Detect which cell encompasses the target text, then output its [x, y] center coordinate. 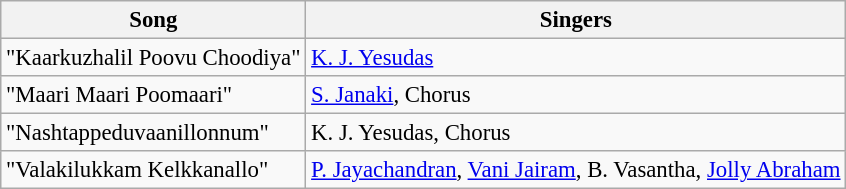
S. Janaki, Chorus [576, 95]
Song [154, 20]
Singers [576, 20]
"Nashtappeduvaanillonnum" [154, 133]
"Valakilukkam Kelkkanallo" [154, 170]
"Maari Maari Poomaari" [154, 95]
K. J. Yesudas [576, 58]
P. Jayachandran, Vani Jairam, B. Vasantha, Jolly Abraham [576, 170]
K. J. Yesudas, Chorus [576, 133]
"Kaarkuzhalil Poovu Choodiya" [154, 58]
